From the cell containing the given text, extract its center point as (X, Y) coordinate. 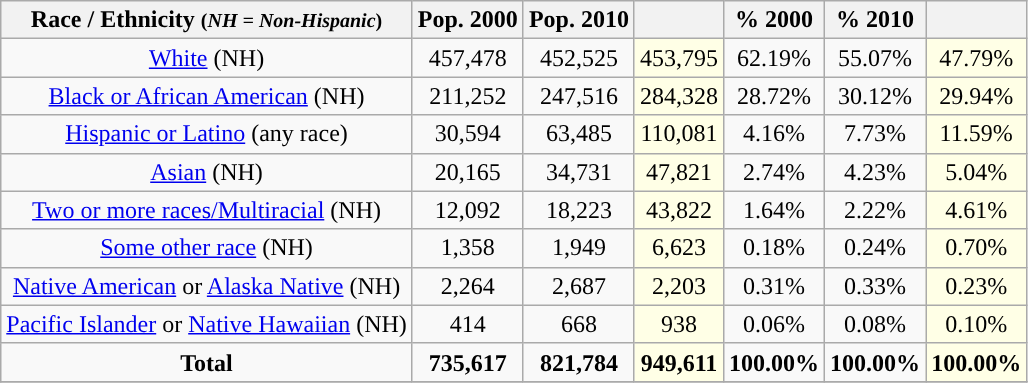
20,165 (468, 172)
949,611 (678, 362)
47.79% (976, 58)
452,525 (578, 58)
Two or more races/Multiracial (NH) (207, 210)
47,821 (678, 172)
Hispanic or Latino (any race) (207, 134)
62.19% (774, 58)
6,623 (678, 248)
Some other race (NH) (207, 248)
18,223 (578, 210)
55.07% (876, 58)
2.22% (876, 210)
0.33% (876, 286)
0.08% (876, 324)
11.59% (976, 134)
110,081 (678, 134)
284,328 (678, 96)
34,731 (578, 172)
43,822 (678, 210)
1.64% (774, 210)
668 (578, 324)
30,594 (468, 134)
Total (207, 362)
% 2010 (876, 20)
63,485 (578, 134)
0.10% (976, 324)
247,516 (578, 96)
2,687 (578, 286)
0.18% (774, 248)
2,203 (678, 286)
7.73% (876, 134)
821,784 (578, 362)
1,358 (468, 248)
0.24% (876, 248)
Asian (NH) (207, 172)
0.31% (774, 286)
0.06% (774, 324)
0.70% (976, 248)
0.23% (976, 286)
30.12% (876, 96)
1,949 (578, 248)
2.74% (774, 172)
Pacific Islander or Native Hawaiian (NH) (207, 324)
4.23% (876, 172)
414 (468, 324)
5.04% (976, 172)
457,478 (468, 58)
735,617 (468, 362)
Pop. 2010 (578, 20)
% 2000 (774, 20)
4.16% (774, 134)
938 (678, 324)
4.61% (976, 210)
Pop. 2000 (468, 20)
Race / Ethnicity (NH = Non-Hispanic) (207, 20)
453,795 (678, 58)
2,264 (468, 286)
Native American or Alaska Native (NH) (207, 286)
White (NH) (207, 58)
12,092 (468, 210)
29.94% (976, 96)
211,252 (468, 96)
Black or African American (NH) (207, 96)
28.72% (774, 96)
